Identify which cell holds the provided text, then report its [X, Y] central coordinate. 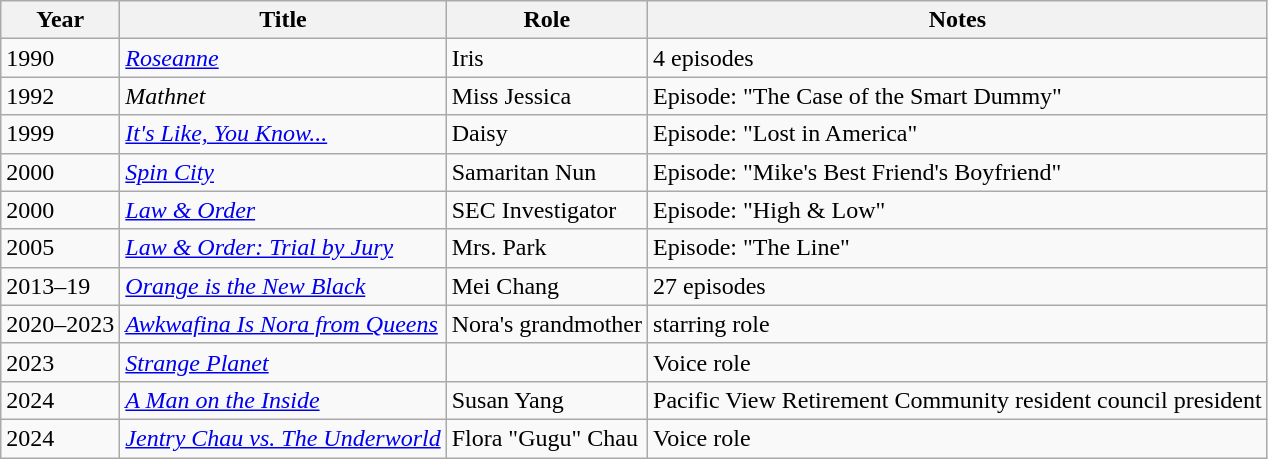
SEC Investigator [546, 210]
Flora "Gugu" Chau [546, 438]
A Man on the Inside [283, 400]
2020–2023 [60, 324]
Mei Chang [546, 286]
Susan Yang [546, 400]
Jentry Chau vs. The Underworld [283, 438]
Role [546, 20]
Episode: "Lost in America" [958, 134]
Iris [546, 58]
Samaritan Nun [546, 172]
27 episodes [958, 286]
Episode: "The Case of the Smart Dummy" [958, 96]
1999 [60, 134]
4 episodes [958, 58]
It's Like, You Know... [283, 134]
Episode: "The Line" [958, 248]
2005 [60, 248]
Nora's grandmother [546, 324]
Episode: "Mike's Best Friend's Boyfriend" [958, 172]
2023 [60, 362]
Law & Order: Trial by Jury [283, 248]
1990 [60, 58]
Year [60, 20]
Orange is the New Black [283, 286]
Pacific View Retirement Community resident council president [958, 400]
Awkwafina Is Nora from Queens [283, 324]
Daisy [546, 134]
1992 [60, 96]
Law & Order [283, 210]
2013–19 [60, 286]
Notes [958, 20]
Strange Planet [283, 362]
Roseanne [283, 58]
starring role [958, 324]
Title [283, 20]
Miss Jessica [546, 96]
Mathnet [283, 96]
Mrs. Park [546, 248]
Episode: "High & Low" [958, 210]
Spin City [283, 172]
